Detect which cell encompasses the target text, then output its [x, y] center coordinate. 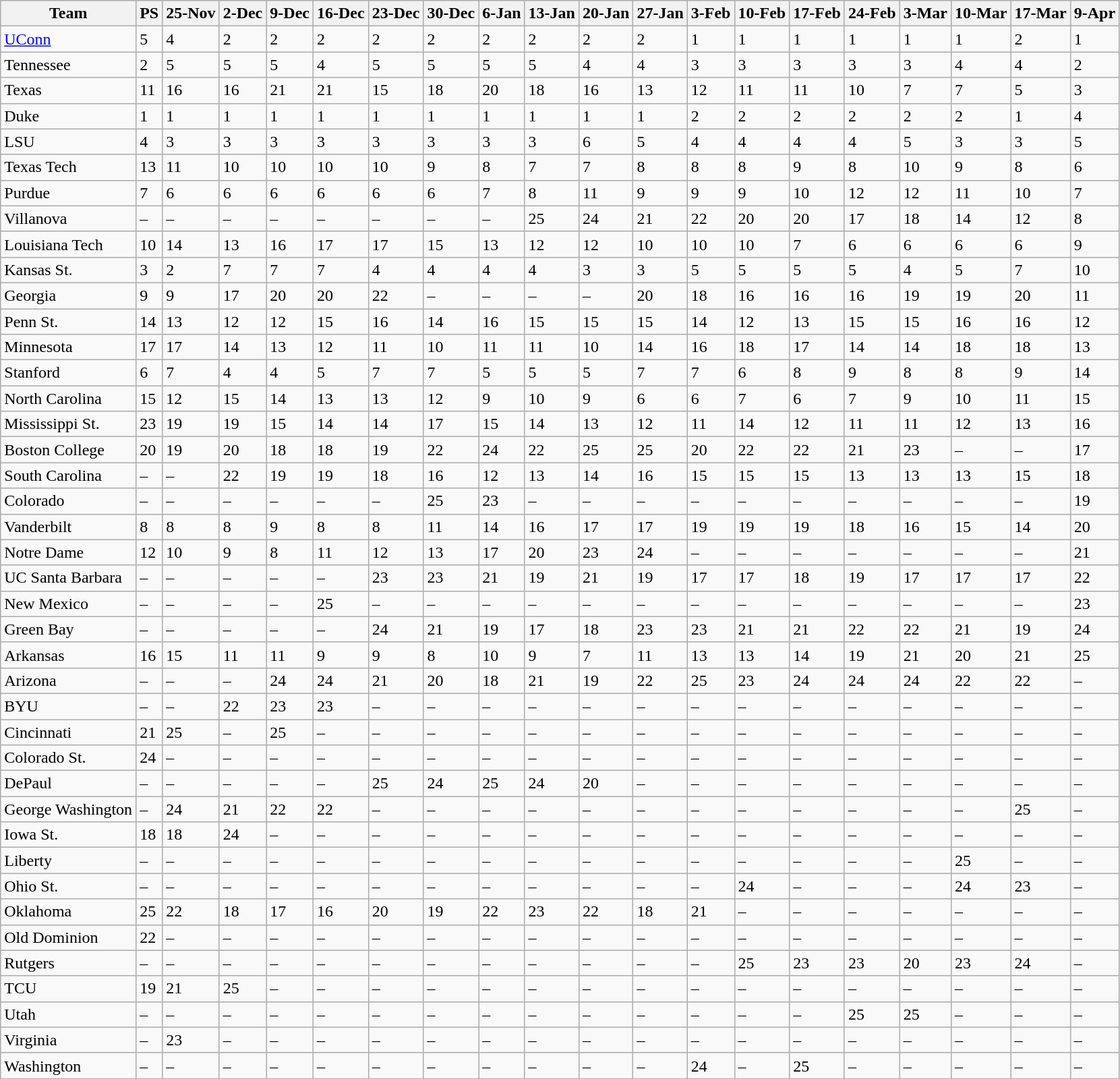
9-Dec [290, 13]
Purdue [69, 193]
Cincinnati [69, 732]
10-Feb [762, 13]
10-Mar [981, 13]
Colorado St. [69, 758]
Georgia [69, 295]
Minnesota [69, 347]
Old Dominion [69, 937]
Boston College [69, 450]
17-Mar [1040, 13]
BYU [69, 706]
Washington [69, 1066]
25-Nov [191, 13]
Oklahoma [69, 912]
Virginia [69, 1040]
13-Jan [552, 13]
20-Jan [606, 13]
Penn St. [69, 322]
TCU [69, 989]
Rutgers [69, 963]
27-Jan [660, 13]
Arizona [69, 680]
Vanderbilt [69, 527]
Mississippi St. [69, 424]
9-Apr [1094, 13]
LSU [69, 142]
PS [150, 13]
Texas Tech [69, 167]
Villanova [69, 218]
16-Dec [341, 13]
Green Bay [69, 629]
17-Feb [817, 13]
Arkansas [69, 655]
24-Feb [872, 13]
George Washington [69, 809]
Louisiana Tech [69, 244]
North Carolina [69, 399]
6-Jan [502, 13]
Liberty [69, 861]
Texas [69, 90]
3-Mar [925, 13]
23-Dec [396, 13]
UC Santa Barbara [69, 578]
Team [69, 13]
Stanford [69, 373]
Colorado [69, 501]
South Carolina [69, 475]
Duke [69, 116]
2-Dec [243, 13]
Utah [69, 1014]
Kansas St. [69, 270]
Notre Dame [69, 552]
30-Dec [451, 13]
Ohio St. [69, 886]
DePaul [69, 784]
UConn [69, 39]
New Mexico [69, 604]
Iowa St. [69, 835]
Tennessee [69, 65]
3-Feb [711, 13]
